Determine the (X, Y) coordinate at the center of the cell enclosing the given text.  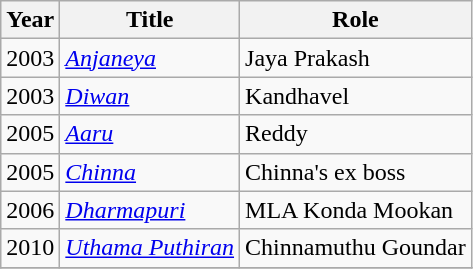
Anjaneya (150, 58)
2006 (30, 210)
Title (150, 20)
Kandhavel (356, 96)
Jaya Prakash (356, 58)
Dharmapuri (150, 210)
Role (356, 20)
MLA Konda Mookan (356, 210)
Reddy (356, 134)
Chinna (150, 172)
Diwan (150, 96)
Uthama Puthiran (150, 248)
Aaru (150, 134)
2010 (30, 248)
Chinnamuthu Goundar (356, 248)
Year (30, 20)
Chinna's ex boss (356, 172)
